Return the (x, y) coordinate for the center point of the cell that contains the specified text.  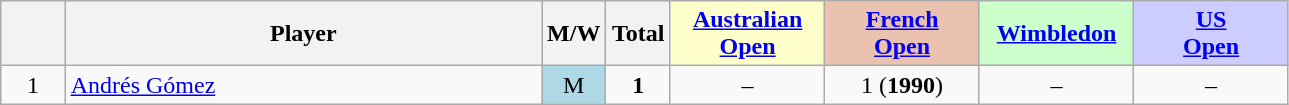
French Open (902, 34)
Wimbledon (1056, 34)
M/W (574, 34)
Andrés Gómez (303, 85)
Australian Open (747, 34)
Player (303, 34)
Total (638, 34)
1 (1990) (902, 85)
US Open (1212, 34)
M (574, 85)
